Find where the given text appears and provide that cell's center as (X, Y) coordinate. 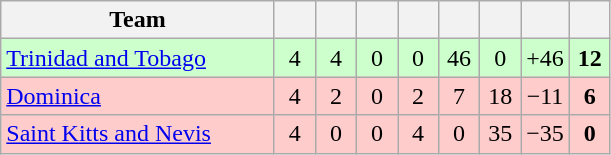
12 (590, 58)
46 (460, 58)
6 (590, 96)
Trinidad and Tobago (138, 58)
Team (138, 20)
−11 (546, 96)
+46 (546, 58)
35 (500, 134)
7 (460, 96)
Saint Kitts and Nevis (138, 134)
−35 (546, 134)
18 (500, 96)
Dominica (138, 96)
